From the cell containing the given text, extract its center point as (x, y) coordinate. 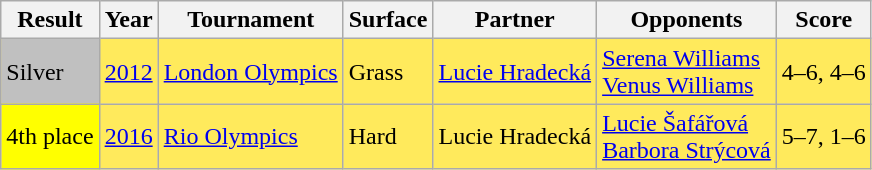
London Olympics (250, 72)
Score (824, 20)
Serena Williams Venus Williams (687, 72)
Opponents (687, 20)
Grass (388, 72)
Lucie Šafářová Barbora Strýcová (687, 136)
2012 (128, 72)
Hard (388, 136)
Surface (388, 20)
2016 (128, 136)
Silver (50, 72)
Partner (515, 20)
4th place (50, 136)
Tournament (250, 20)
5–7, 1–6 (824, 136)
Year (128, 20)
Rio Olympics (250, 136)
Result (50, 20)
4–6, 4–6 (824, 72)
